Scan for the cell matching the given text and deliver its (X, Y) coordinate at center. 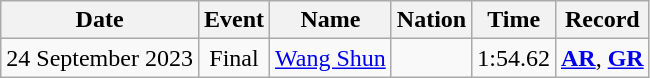
Time (514, 20)
Date (100, 20)
Wang Shun (331, 58)
24 September 2023 (100, 58)
Name (331, 20)
Record (602, 20)
Event (234, 20)
Final (234, 58)
1:54.62 (514, 58)
AR, GR (602, 58)
Nation (431, 20)
